From the cell containing the given text, extract its center point as [X, Y] coordinate. 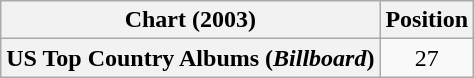
Chart (2003) [190, 20]
US Top Country Albums (Billboard) [190, 58]
27 [427, 58]
Position [427, 20]
